Pinpoint the cell where the given text exists, returning its [X, Y] midpoint coordinate. 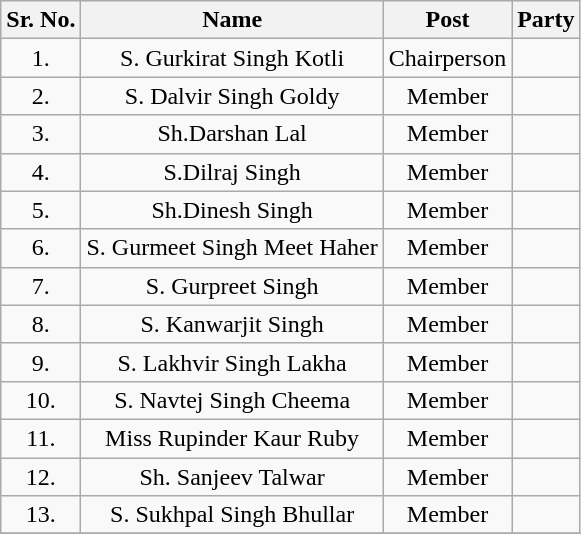
Chairperson [447, 58]
1. [41, 58]
11. [41, 438]
6. [41, 248]
S. Kanwarjit Singh [232, 324]
Miss Rupinder Kaur Ruby [232, 438]
3. [41, 134]
S. Sukhpal Singh Bhullar [232, 515]
Sr. No. [41, 20]
13. [41, 515]
Post [447, 20]
S. Navtej Singh Cheema [232, 400]
S. Dalvir Singh Goldy [232, 96]
12. [41, 477]
S. Lakhvir Singh Lakha [232, 362]
7. [41, 286]
S. Gurmeet Singh Meet Haher [232, 248]
5. [41, 210]
4. [41, 172]
8. [41, 324]
S.Dilraj Singh [232, 172]
Sh. Sanjeev Talwar [232, 477]
10. [41, 400]
Sh.Darshan Lal [232, 134]
Name [232, 20]
Party [546, 20]
S. Gurkirat Singh Kotli [232, 58]
2. [41, 96]
Sh.Dinesh Singh [232, 210]
9. [41, 362]
S. Gurpreet Singh [232, 286]
